Provide the (X, Y) coordinate of the cell's center where the given text is located.  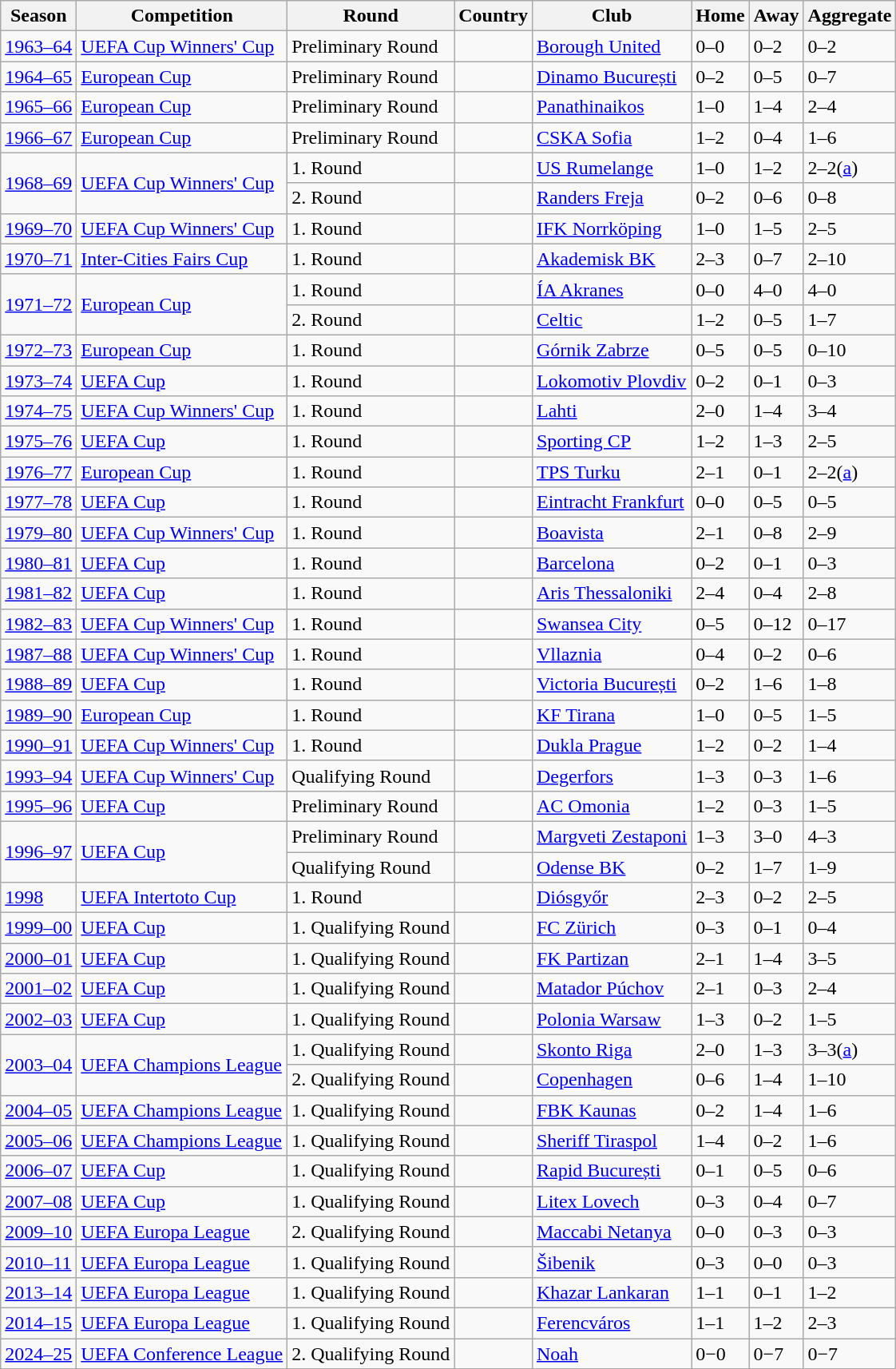
2010–11 (38, 1262)
1971–72 (38, 304)
Boavista (612, 533)
Akademisk BK (612, 259)
UEFA Conference League (182, 1354)
Sheriff Tiraspol (612, 1141)
Maccabi Netanya (612, 1232)
1989–90 (38, 715)
Khazar Lankaran (612, 1292)
4–3 (850, 836)
1990–91 (38, 745)
Aris Thessaloniki (612, 593)
2001–02 (38, 989)
Odense BK (612, 867)
Panathinaikos (612, 107)
1996–97 (38, 851)
Aggregate (850, 16)
1995–96 (38, 806)
Skonto Riga (612, 1050)
1966–67 (38, 137)
Dukla Prague (612, 745)
1970–71 (38, 259)
1963–64 (38, 46)
Competition (182, 16)
Round (371, 16)
Country (494, 16)
2003–04 (38, 1065)
1976–77 (38, 472)
1993–94 (38, 776)
Copenhagen (612, 1080)
2009–10 (38, 1232)
1–10 (850, 1080)
0−0 (720, 1354)
1999–00 (38, 928)
0–17 (850, 624)
1977–78 (38, 502)
3–0 (776, 836)
0–10 (850, 350)
Victoria București (612, 684)
Noah (612, 1354)
Celtic (612, 319)
Šibenik (612, 1262)
Borough United (612, 46)
Barcelona (612, 563)
Season (38, 16)
KF Tirana (612, 715)
Ferencváros (612, 1323)
1980–81 (38, 563)
1968–69 (38, 183)
2–10 (850, 259)
Home (720, 16)
2013–14 (38, 1292)
1998 (38, 898)
1972–73 (38, 350)
Degerfors (612, 776)
2004–05 (38, 1110)
Litex Lovech (612, 1201)
1979–80 (38, 533)
1–9 (850, 867)
US Rumelange (612, 168)
Randers Freja (612, 198)
0–12 (776, 624)
2002–03 (38, 1019)
2–8 (850, 593)
FK Partizan (612, 958)
Polonia Warsaw (612, 1019)
2007–08 (38, 1201)
2006–07 (38, 1171)
2000–01 (38, 958)
Eintracht Frankfurt (612, 502)
2–9 (850, 533)
3–5 (850, 958)
2005–06 (38, 1141)
3–4 (850, 411)
1982–83 (38, 624)
Away (776, 16)
Sporting CP (612, 442)
Club (612, 16)
1964–65 (38, 77)
Vllaznia (612, 654)
1987–88 (38, 654)
2024–25 (38, 1354)
2014–15 (38, 1323)
CSKA Sofia (612, 137)
TPS Turku (612, 472)
1988–89 (38, 684)
Dinamo București (612, 77)
Inter-Cities Fairs Cup (182, 259)
ÍA Akranes (612, 289)
Margveti Zestaponi (612, 836)
Rapid București (612, 1171)
IFK Norrköping (612, 228)
Górnik Zabrze (612, 350)
1965–66 (38, 107)
FBK Kaunas (612, 1110)
1975–76 (38, 442)
FC Zürich (612, 928)
1973–74 (38, 381)
Lokomotiv Plovdiv (612, 381)
Diósgyőr (612, 898)
UEFA Intertoto Cup (182, 898)
1974–75 (38, 411)
Lahti (612, 411)
1969–70 (38, 228)
1981–82 (38, 593)
AC Omonia (612, 806)
Matador Púchov (612, 989)
Swansea City (612, 624)
3–3(a) (850, 1050)
1–8 (850, 684)
